Find where the given text appears and provide that cell's center as [X, Y] coordinate. 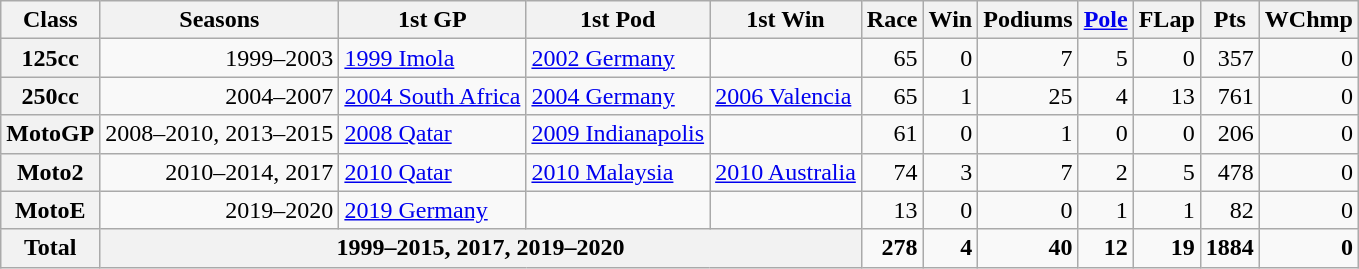
1999 Imola [432, 58]
2004 South Africa [432, 96]
250cc [50, 96]
12 [1106, 248]
Pts [1230, 20]
Moto2 [50, 172]
2010 Malaysia [618, 172]
2006 Valencia [786, 96]
Win [950, 20]
3 [950, 172]
40 [1028, 248]
61 [892, 134]
278 [892, 248]
478 [1230, 172]
2010–2014, 2017 [220, 172]
2 [1106, 172]
WChmp [1308, 20]
Podiums [1028, 20]
82 [1230, 210]
MotoE [50, 210]
1st Pod [618, 20]
Race [892, 20]
2004 Germany [618, 96]
MotoGP [50, 134]
Seasons [220, 20]
1st Win [786, 20]
206 [1230, 134]
19 [1166, 248]
761 [1230, 96]
Class [50, 20]
FLap [1166, 20]
74 [892, 172]
1st GP [432, 20]
Total [50, 248]
2010 Qatar [432, 172]
Pole [1106, 20]
2008 Qatar [432, 134]
2010 Australia [786, 172]
2019 Germany [432, 210]
1999–2003 [220, 58]
2002 Germany [618, 58]
1999–2015, 2017, 2019–2020 [481, 248]
125cc [50, 58]
2009 Indianapolis [618, 134]
2008–2010, 2013–2015 [220, 134]
2004–2007 [220, 96]
25 [1028, 96]
2019–2020 [220, 210]
357 [1230, 58]
1884 [1230, 248]
